From the cell containing the given text, extract its center point as [x, y] coordinate. 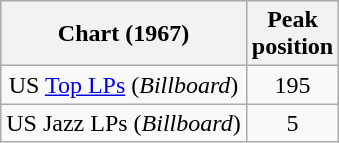
US Top LPs (Billboard) [124, 85]
5 [292, 123]
US Jazz LPs (Billboard) [124, 123]
195 [292, 85]
Chart (1967) [124, 34]
Peakposition [292, 34]
